Provide the [x, y] coordinate of the cell's center where the given text is located.  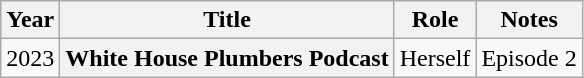
Notes [529, 20]
Title [227, 20]
Year [30, 20]
White House Plumbers Podcast [227, 58]
2023 [30, 58]
Episode 2 [529, 58]
Herself [435, 58]
Role [435, 20]
